From the cell containing the given text, extract its center point as [X, Y] coordinate. 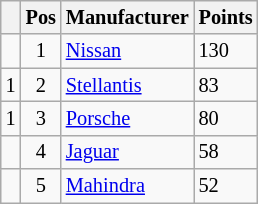
130 [226, 51]
5 [41, 186]
83 [226, 85]
Stellantis [128, 85]
Porsche [128, 118]
80 [226, 118]
4 [41, 152]
3 [41, 118]
Mahindra [128, 186]
52 [226, 186]
Manufacturer [128, 17]
Nissan [128, 51]
Pos [41, 17]
Points [226, 17]
58 [226, 152]
Jaguar [128, 152]
2 [41, 85]
